Detect which cell encompasses the target text, then output its [x, y] center coordinate. 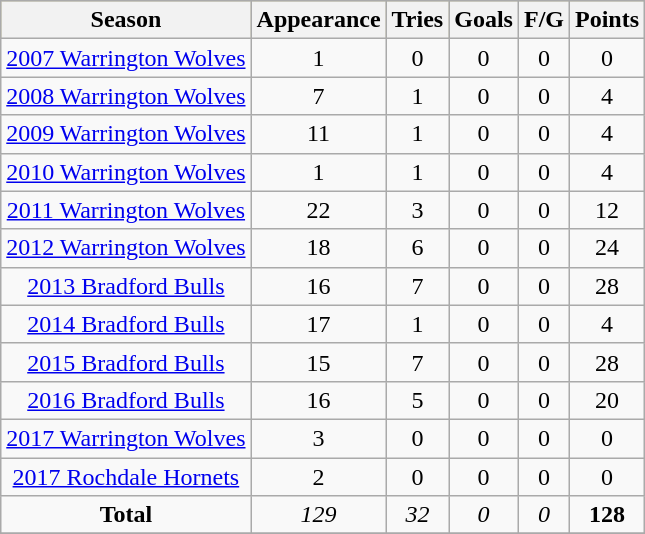
Total [126, 515]
F/G [544, 20]
Season [126, 20]
2017 Warrington Wolves [126, 438]
2 [318, 477]
2013 Bradford Bulls [126, 286]
5 [418, 400]
12 [608, 210]
2007 Warrington Wolves [126, 58]
2014 Bradford Bulls [126, 324]
129 [318, 515]
22 [318, 210]
Appearance [318, 20]
2011 Warrington Wolves [126, 210]
24 [608, 248]
18 [318, 248]
Tries [418, 20]
17 [318, 324]
2010 Warrington Wolves [126, 172]
2008 Warrington Wolves [126, 96]
32 [418, 515]
6 [418, 248]
Points [608, 20]
Goals [484, 20]
2015 Bradford Bulls [126, 362]
2009 Warrington Wolves [126, 134]
15 [318, 362]
128 [608, 515]
2017 Rochdale Hornets [126, 477]
2012 Warrington Wolves [126, 248]
11 [318, 134]
20 [608, 400]
2016 Bradford Bulls [126, 400]
